Search for the cell housing the specified text and yield its [X, Y] center coordinate. 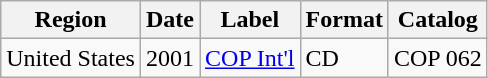
Region [71, 20]
Date [170, 20]
2001 [170, 58]
Catalog [438, 20]
COP Int'l [250, 58]
United States [71, 58]
Label [250, 20]
Format [344, 20]
CD [344, 58]
COP 062 [438, 58]
